Determine the [x, y] coordinate at the center of the cell enclosing the given text.  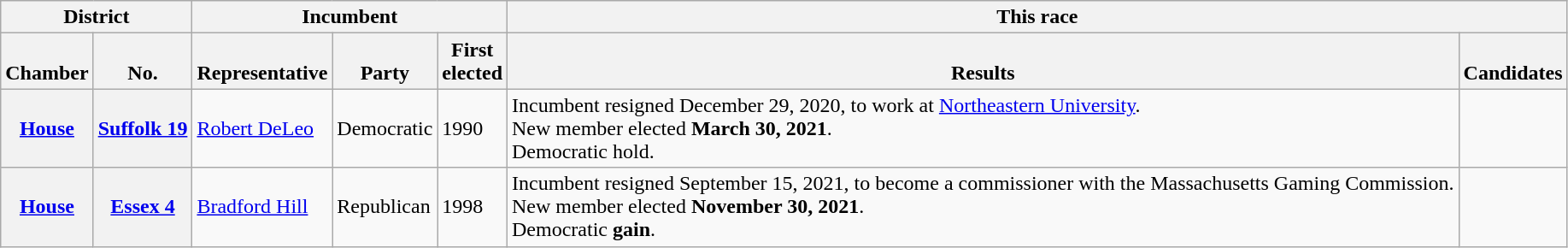
Essex 4 [143, 207]
Results [984, 62]
1998 [473, 207]
Suffolk 19 [143, 128]
Firstelected [473, 62]
Bradford Hill [262, 207]
Party [385, 62]
Robert DeLeo [262, 128]
No. [143, 62]
Chamber [47, 62]
Incumbent [350, 17]
District [97, 17]
This race [1037, 17]
Incumbent resigned December 29, 2020, to work at Northeastern University.New member elected March 30, 2021.Democratic hold. [984, 128]
Democratic [385, 128]
Representative [262, 62]
Republican [385, 207]
Candidates [1512, 62]
1990 [473, 128]
